Locate the cell with the specified text and output its (X, Y) center coordinate. 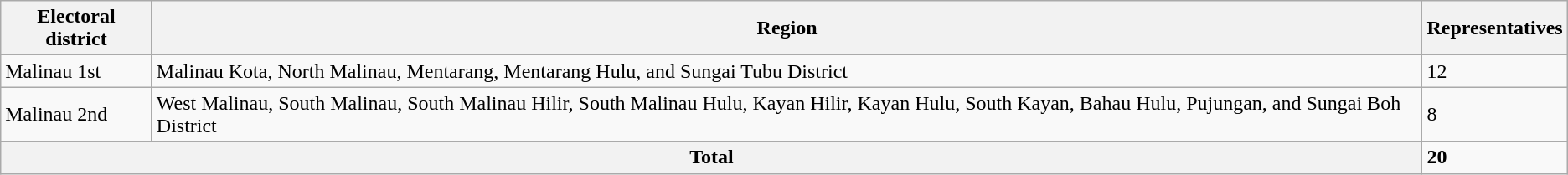
Malinau 1st (77, 71)
Representatives (1494, 28)
8 (1494, 114)
Total (712, 157)
Electoral district (77, 28)
Malinau 2nd (77, 114)
Malinau Kota, North Malinau, Mentarang, Mentarang Hulu, and Sungai Tubu District (787, 71)
20 (1494, 157)
12 (1494, 71)
Region (787, 28)
